Search for the cell housing the specified text and yield its [x, y] center coordinate. 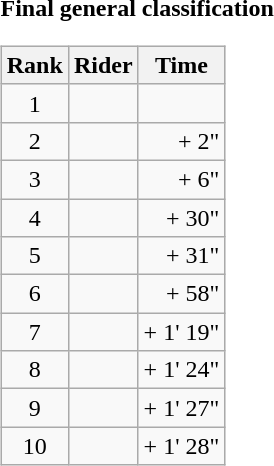
+ 1' 19" [182, 332]
6 [34, 294]
1 [34, 103]
+ 1' 24" [182, 370]
2 [34, 141]
+ 1' 28" [182, 446]
3 [34, 179]
+ 58" [182, 294]
7 [34, 332]
8 [34, 370]
+ 30" [182, 217]
+ 2" [182, 141]
10 [34, 446]
Rider [103, 65]
9 [34, 408]
+ 1' 27" [182, 408]
+ 31" [182, 256]
5 [34, 256]
4 [34, 217]
+ 6" [182, 179]
Time [182, 65]
Rank [34, 65]
